From the cell containing the given text, extract its center point as (X, Y) coordinate. 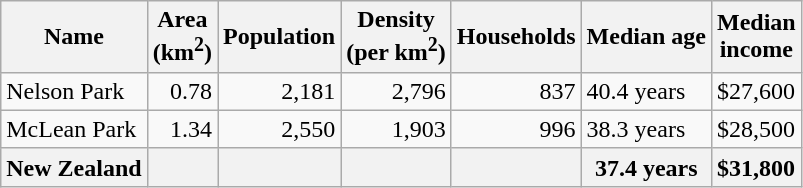
1,903 (396, 129)
Medianincome (756, 37)
40.4 years (646, 91)
996 (516, 129)
$31,800 (756, 167)
2,550 (280, 129)
0.78 (182, 91)
Households (516, 37)
Population (280, 37)
Name (74, 37)
$27,600 (756, 91)
McLean Park (74, 129)
Density(per km2) (396, 37)
Median age (646, 37)
Area(km2) (182, 37)
1.34 (182, 129)
New Zealand (74, 167)
38.3 years (646, 129)
837 (516, 91)
Nelson Park (74, 91)
2,796 (396, 91)
$28,500 (756, 129)
37.4 years (646, 167)
2,181 (280, 91)
